Output the [x, y] coordinate of the center of the cell containing the given text.  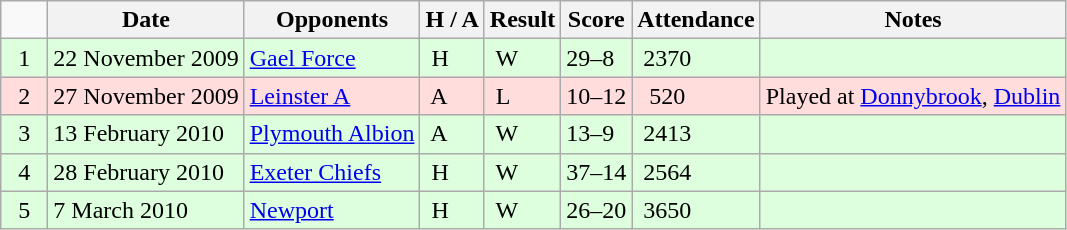
Date [146, 20]
520 [696, 96]
2370 [696, 58]
3 [24, 134]
28 February 2010 [146, 172]
Attendance [696, 20]
22 November 2009 [146, 58]
2413 [696, 134]
1 [24, 58]
Played at Donnybrook, Dublin [913, 96]
13 February 2010 [146, 134]
Notes [913, 20]
H / A [452, 20]
Result [522, 20]
Score [596, 20]
Gael Force [332, 58]
27 November 2009 [146, 96]
2 [24, 96]
10–12 [596, 96]
3650 [696, 210]
5 [24, 210]
Opponents [332, 20]
Newport [332, 210]
7 March 2010 [146, 210]
2564 [696, 172]
Leinster A [332, 96]
L [522, 96]
4 [24, 172]
Exeter Chiefs [332, 172]
Plymouth Albion [332, 134]
26–20 [596, 210]
29–8 [596, 58]
13–9 [596, 134]
37–14 [596, 172]
